Pinpoint the cell where the given text exists, returning its (X, Y) midpoint coordinate. 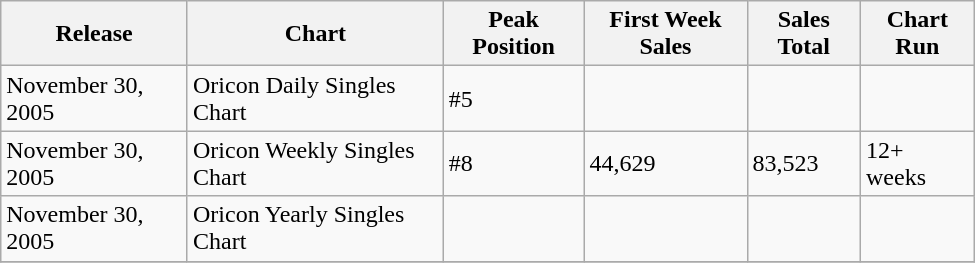
Release (94, 34)
#8 (514, 164)
Oricon Daily Singles Chart (315, 98)
Chart (315, 34)
Oricon Yearly Singles Chart (315, 228)
First Week Sales (666, 34)
Oricon Weekly Singles Chart (315, 164)
12+ weeks (917, 164)
44,629 (666, 164)
83,523 (804, 164)
#5 (514, 98)
Chart Run (917, 34)
Peak Position (514, 34)
Sales Total (804, 34)
